Find where the given text appears and provide that cell's center as [x, y] coordinate. 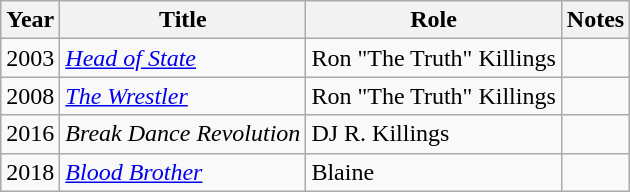
Role [434, 20]
2018 [30, 172]
2003 [30, 58]
Head of State [183, 58]
Blaine [434, 172]
2016 [30, 134]
2008 [30, 96]
Blood Brother [183, 172]
Title [183, 20]
Year [30, 20]
Break Dance Revolution [183, 134]
Notes [595, 20]
The Wrestler [183, 96]
DJ R. Killings [434, 134]
